Return the [X, Y] coordinate for the center point of the cell that contains the specified text.  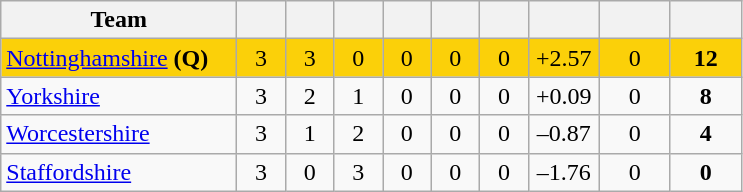
+2.57 [564, 58]
+0.09 [564, 96]
–1.76 [564, 172]
–0.87 [564, 134]
4 [706, 134]
Nottinghamshire (Q) [119, 58]
Staffordshire [119, 172]
12 [706, 58]
Yorkshire [119, 96]
8 [706, 96]
Team [119, 20]
Worcestershire [119, 134]
